Detect which cell encompasses the target text, then output its [x, y] center coordinate. 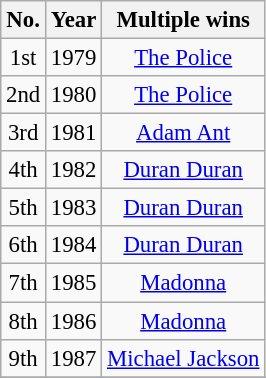
1980 [74, 95]
1981 [74, 133]
Multiple wins [184, 20]
1985 [74, 283]
1982 [74, 170]
No. [24, 20]
Adam Ant [184, 133]
Year [74, 20]
4th [24, 170]
9th [24, 358]
1987 [74, 358]
2nd [24, 95]
1st [24, 58]
3rd [24, 133]
1984 [74, 245]
7th [24, 283]
8th [24, 321]
6th [24, 245]
5th [24, 208]
1979 [74, 58]
1986 [74, 321]
1983 [74, 208]
Michael Jackson [184, 358]
